Identify which cell holds the provided text, then report its (X, Y) central coordinate. 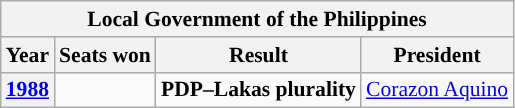
Year (28, 55)
PDP–Lakas plurality (258, 90)
Result (258, 55)
Local Government of the Philippines (257, 19)
President (437, 55)
Seats won (105, 55)
1988 (28, 90)
Corazon Aquino (437, 90)
